Pinpoint the cell where the given text exists, returning its (x, y) midpoint coordinate. 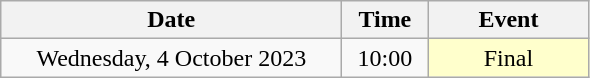
Date (172, 20)
Final (508, 58)
Event (508, 20)
Time (385, 20)
Wednesday, 4 October 2023 (172, 58)
10:00 (385, 58)
